Search for the cell housing the specified text and yield its [X, Y] center coordinate. 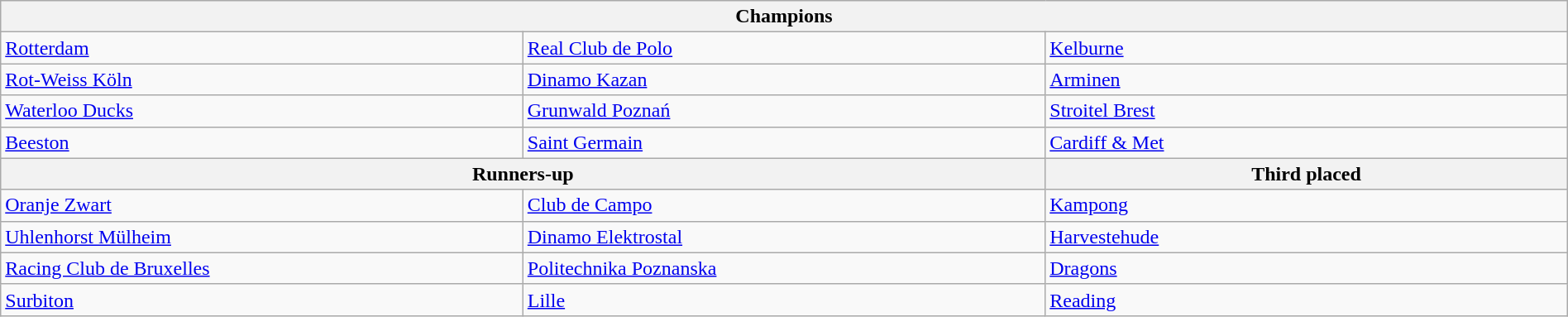
Grunwald Poznań [784, 111]
Oranje Zwart [262, 205]
Champions [784, 17]
Dragons [1307, 268]
Uhlenhorst Mülheim [262, 237]
Racing Club de Bruxelles [262, 268]
Lille [784, 300]
Rotterdam [262, 48]
Saint Germain [784, 142]
Rot-Weiss Köln [262, 79]
Club de Campo [784, 205]
Third placed [1307, 174]
Dinamo Kazan [784, 79]
Dinamo Elektrostal [784, 237]
Beeston [262, 142]
Kampong [1307, 205]
Runners-up [523, 174]
Reading [1307, 300]
Stroitel Brest [1307, 111]
Harvestehude [1307, 237]
Waterloo Ducks [262, 111]
Arminen [1307, 79]
Kelburne [1307, 48]
Cardiff & Met [1307, 142]
Real Club de Polo [784, 48]
Surbiton [262, 300]
Politechnika Poznanska [784, 268]
